Return the [X, Y] coordinate for the center point of the cell that contains the specified text.  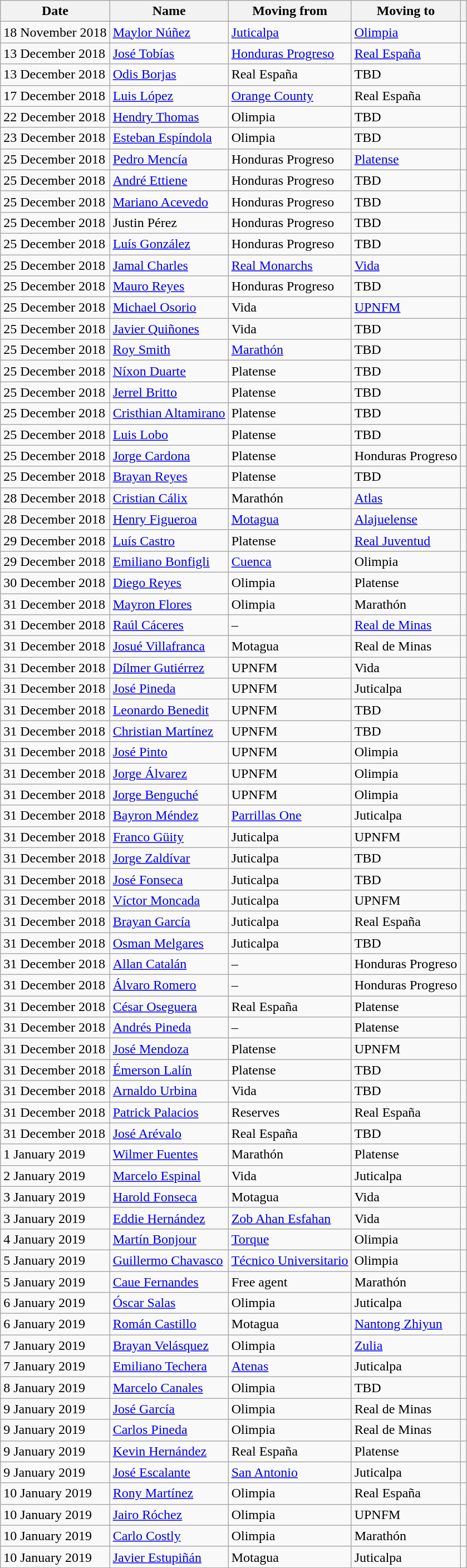
Hendry Thomas [169, 117]
Pedro Mencía [169, 159]
Émerson Lalín [169, 1070]
Odis Borjas [169, 75]
Zulia [406, 1345]
Orange County [289, 96]
Mayron Flores [169, 604]
Jerrel Britto [169, 392]
Maylor Núñez [169, 32]
Níxon Duarte [169, 371]
Harold Fonseca [169, 1197]
Rony Martínez [169, 1493]
Carlo Costly [169, 1536]
Alajuelense [406, 519]
Raúl Cáceres [169, 625]
Jorge Benguché [169, 795]
18 November 2018 [55, 32]
Name [169, 11]
Leonardo Benedit [169, 710]
Emiliano Techera [169, 1367]
Dílmer Gutiérrez [169, 668]
Emiliano Bonfigli [169, 561]
José Pineda [169, 689]
Luís Castro [169, 540]
Cristhian Altamirano [169, 413]
8 January 2019 [55, 1388]
Técnico Universitario [289, 1260]
Javier Estupiñán [169, 1557]
Brayan Reyes [169, 477]
Justin Pérez [169, 223]
Marcelo Canales [169, 1388]
Carlos Pineda [169, 1430]
4 January 2019 [55, 1239]
Mauro Reyes [169, 287]
Atlas [406, 498]
Bayron Méndez [169, 816]
Esteban Espíndola [169, 138]
Andrés Pineda [169, 1028]
Arnaldo Urbina [169, 1091]
Jorge Cardona [169, 456]
Cuenca [289, 561]
Román Castillo [169, 1324]
Luís González [169, 244]
Henry Figueroa [169, 519]
Jamal Charles [169, 265]
José Pinto [169, 752]
Moving from [289, 11]
Moving to [406, 11]
Date [55, 11]
José Escalante [169, 1472]
Luis Lobo [169, 435]
23 December 2018 [55, 138]
Guillermo Chavasco [169, 1260]
Óscar Salas [169, 1303]
Real Monarchs [289, 265]
Torque [289, 1239]
Christian Martínez [169, 731]
Roy Smith [169, 350]
Luis López [169, 96]
Víctor Moncada [169, 900]
17 December 2018 [55, 96]
Mariano Acevedo [169, 201]
César Oseguera [169, 1007]
Franco Güity [169, 837]
Brayan García [169, 921]
Zob Ahan Esfahan [289, 1218]
Álvaro Romero [169, 985]
Free agent [289, 1281]
Jairo Róchez [169, 1515]
Real Juventud [406, 540]
San Antonio [289, 1472]
2 January 2019 [55, 1176]
Parrillas One [289, 816]
Eddie Hernández [169, 1218]
José Fonseca [169, 879]
Jorge Álvarez [169, 773]
Michael Osorio [169, 308]
Atenas [289, 1367]
Kevin Hernández [169, 1451]
Martín Bonjour [169, 1239]
Brayan Velásquez [169, 1345]
Jorge Zaldívar [169, 858]
Diego Reyes [169, 583]
1 January 2019 [55, 1155]
Osman Melgares [169, 943]
30 December 2018 [55, 583]
Nantong Zhiyun [406, 1324]
Wilmer Fuentes [169, 1155]
José Mendoza [169, 1049]
José Tobías [169, 53]
André Ettiene [169, 180]
Patrick Palacios [169, 1112]
Allan Catalán [169, 964]
Marcelo Espinal [169, 1176]
Josué Villafranca [169, 647]
José García [169, 1409]
Cristian Cálix [169, 498]
22 December 2018 [55, 117]
Reserves [289, 1112]
José Arévalo [169, 1133]
Caue Fernandes [169, 1281]
Javier Quiñones [169, 329]
